Determine the (X, Y) coordinate at the center of the cell enclosing the given text.  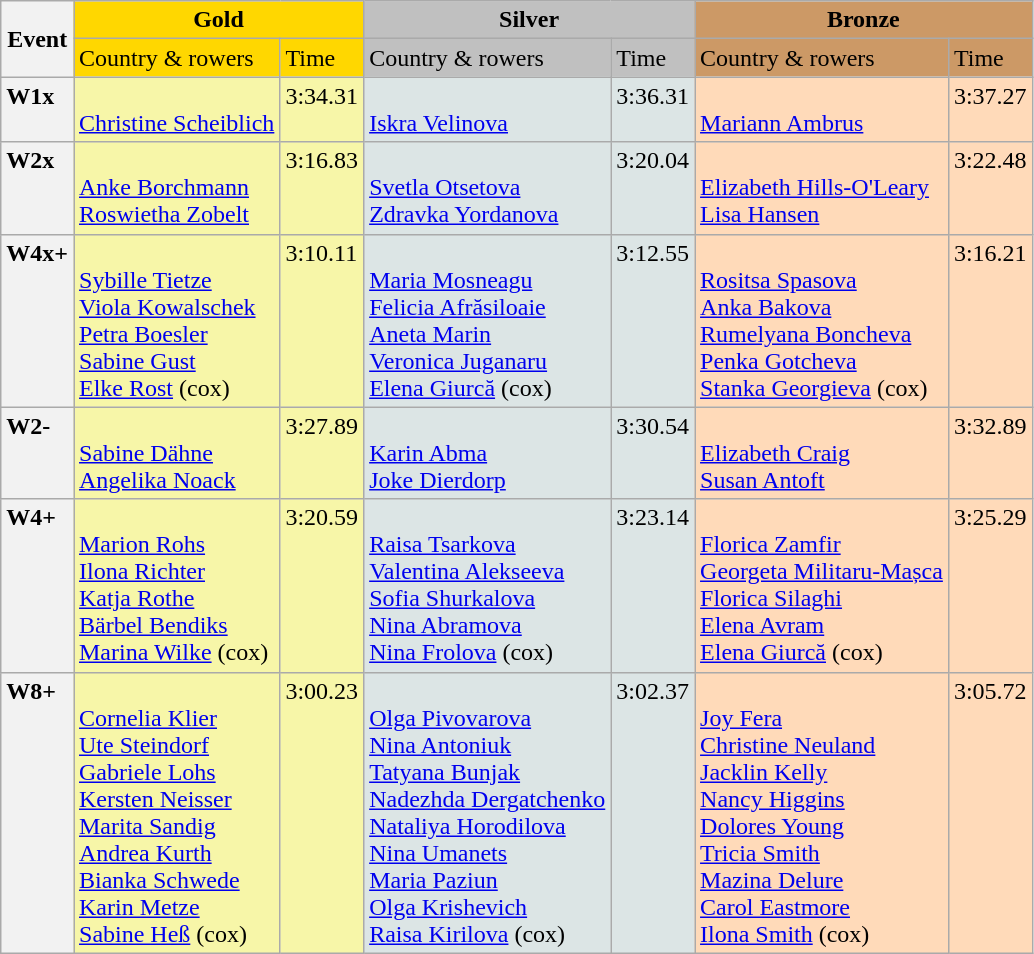
Silver (530, 20)
W1x (38, 110)
3:30.54 (653, 453)
Svetla Otsetova Zdravka Yordanova (488, 188)
Joy Fera Christine Neuland Jacklin Kelly Nancy Higgins Dolores Young Tricia Smith Mazina Delure Carol Eastmore Ilona Smith (cox) (822, 812)
Sybille Tietze Viola Kowalschek Petra Boesler Sabine Gust Elke Rost (cox) (177, 320)
W2x (38, 188)
3:02.37 (653, 812)
3:16.21 (990, 320)
Maria Mosneagu Felicia Afrăsiloaie Aneta Marin Veronica Juganaru Elena Giurcă (cox) (488, 320)
3:20.59 (322, 586)
3:20.04 (653, 188)
Florica Zamfir Georgeta Militaru-Mașca Florica Silaghi Elena Avram Elena Giurcă (cox) (822, 586)
Raisa Tsarkova Valentina Alekseeva Sofia Shurkalova Nina Abramova Nina Frolova (cox) (488, 586)
Bronze (864, 20)
Elizabeth Craig Susan Antoft (822, 453)
Sabine Dähne Angelika Noack (177, 453)
Olga Pivovarova Nina Antoniuk Tatyana Bunjak Nadezhda Dergatchenko Nataliya Horodilova Nina Umanets Maria Paziun Olga Krishevich Raisa Kirilova (cox) (488, 812)
W8+ (38, 812)
Anke Borchmann Roswietha Zobelt (177, 188)
3:23.14 (653, 586)
W4x+ (38, 320)
3:34.31 (322, 110)
W4+ (38, 586)
Cornelia Klier Ute Steindorf Gabriele Lohs Kersten Neisser Marita Sandig Andrea Kurth Bianka Schwede Karin Metze Sabine Heß (cox) (177, 812)
Mariann Ambrus (822, 110)
3:25.29 (990, 586)
3:27.89 (322, 453)
Elizabeth Hills-O'Leary Lisa Hansen (822, 188)
3:36.31 (653, 110)
Karin Abma Joke Dierdorp (488, 453)
3:12.55 (653, 320)
Gold (219, 20)
Event (38, 39)
Christine Scheiblich (177, 110)
3:37.27 (990, 110)
3:05.72 (990, 812)
3:10.11 (322, 320)
W2- (38, 453)
3:22.48 (990, 188)
Rositsa Spasova Anka Bakova Rumelyana Boncheva Penka Gotcheva Stanka Georgieva (cox) (822, 320)
3:32.89 (990, 453)
3:00.23 (322, 812)
Iskra Velinova (488, 110)
3:16.83 (322, 188)
Marion Rohs Ilona Richter Katja Rothe Bärbel Bendiks Marina Wilke (cox) (177, 586)
